Return [X, Y] of the center of cell containing provided text 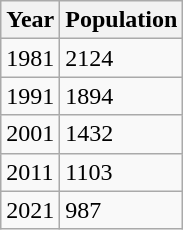
987 [122, 210]
1981 [30, 58]
2021 [30, 210]
1432 [122, 134]
2124 [122, 58]
Population [122, 20]
2011 [30, 172]
1991 [30, 96]
1894 [122, 96]
2001 [30, 134]
Year [30, 20]
1103 [122, 172]
